For the text-containing cell, return its midpoint in [X, Y] coordinate format. 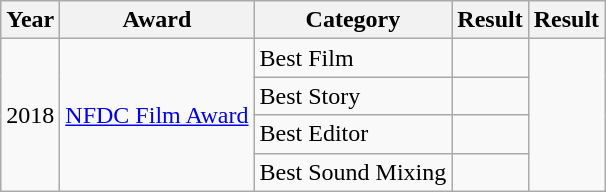
Award [157, 20]
Best Story [353, 96]
Category [353, 20]
Best Film [353, 58]
Year [30, 20]
NFDC Film Award [157, 115]
Best Sound Mixing [353, 172]
2018 [30, 115]
Best Editor [353, 134]
